Search for the cell housing the specified text and yield its (x, y) center coordinate. 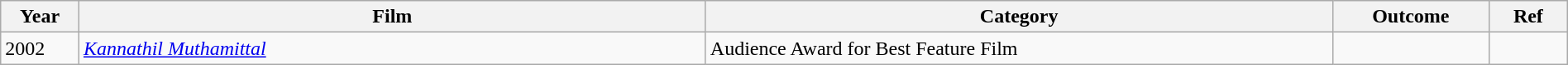
Film (392, 17)
Outcome (1411, 17)
Year (40, 17)
Audience Award for Best Feature Film (1019, 48)
Kannathil Muthamittal (392, 48)
Category (1019, 17)
2002 (40, 48)
Ref (1528, 17)
